From the cell containing the given text, extract its center point as [X, Y] coordinate. 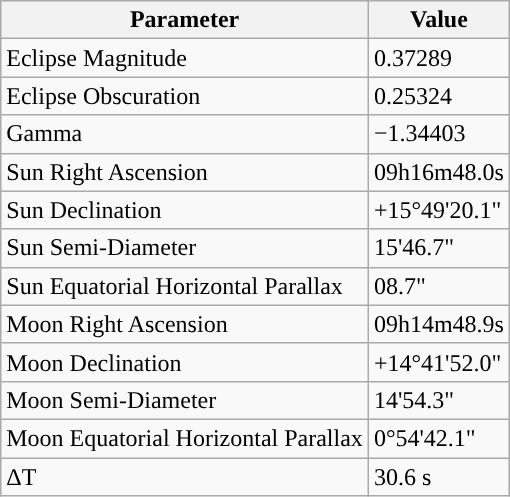
Sun Right Ascension [185, 172]
Eclipse Magnitude [185, 58]
Moon Declination [185, 362]
+14°41'52.0" [438, 362]
0.37289 [438, 58]
09h16m48.0s [438, 172]
Sun Equatorial Horizontal Parallax [185, 286]
Sun Semi-Diameter [185, 248]
09h14m48.9s [438, 324]
Parameter [185, 20]
Value [438, 20]
Eclipse Obscuration [185, 96]
0°54'42.1" [438, 438]
Sun Declination [185, 210]
+15°49'20.1" [438, 210]
14'54.3" [438, 400]
15'46.7" [438, 248]
0.25324 [438, 96]
Gamma [185, 134]
08.7" [438, 286]
Moon Right Ascension [185, 324]
ΔT [185, 477]
Moon Semi-Diameter [185, 400]
−1.34403 [438, 134]
30.6 s [438, 477]
Moon Equatorial Horizontal Parallax [185, 438]
